Output the [X, Y] coordinate of the center of the cell containing the given text.  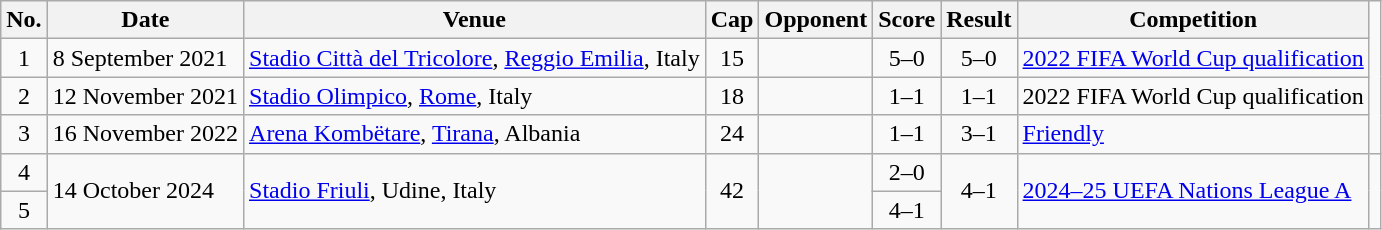
No. [24, 20]
2 [24, 96]
24 [732, 134]
Stadio Città del Tricolore, Reggio Emilia, Italy [475, 58]
4 [24, 172]
3–1 [979, 134]
16 November 2022 [145, 134]
3 [24, 134]
Date [145, 20]
Stadio Olimpico, Rome, Italy [475, 96]
18 [732, 96]
14 October 2024 [145, 191]
42 [732, 191]
Competition [1193, 20]
5 [24, 210]
Venue [475, 20]
Opponent [816, 20]
1 [24, 58]
Friendly [1193, 134]
Cap [732, 20]
15 [732, 58]
Stadio Friuli, Udine, Italy [475, 191]
8 September 2021 [145, 58]
2024–25 UEFA Nations League A [1193, 191]
2–0 [907, 172]
12 November 2021 [145, 96]
Result [979, 20]
Score [907, 20]
Arena Kombëtare, Tirana, Albania [475, 134]
